Locate the cell with the specified text and output its (X, Y) center coordinate. 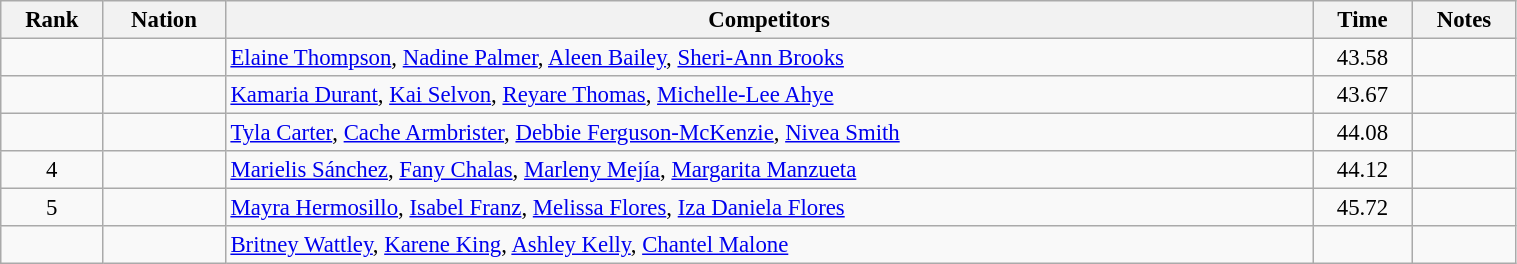
43.67 (1362, 95)
45.72 (1362, 208)
5 (52, 208)
44.12 (1362, 170)
Time (1362, 20)
Kamaria Durant, Kai Selvon, Reyare Thomas, Michelle-Lee Ahye (769, 95)
Elaine Thompson, Nadine Palmer, Aleen Bailey, Sheri-Ann Brooks (769, 58)
Mayra Hermosillo, Isabel Franz, Melissa Flores, Iza Daniela Flores (769, 208)
43.58 (1362, 58)
44.08 (1362, 133)
4 (52, 170)
Notes (1464, 20)
Rank (52, 20)
Competitors (769, 20)
Tyla Carter, Cache Armbrister, Debbie Ferguson-McKenzie, Nivea Smith (769, 133)
Nation (164, 20)
Britney Wattley, Karene King, Ashley Kelly, Chantel Malone (769, 245)
Marielis Sánchez, Fany Chalas, Marleny Mejía, Margarita Manzueta (769, 170)
